Extract the [x, y] coordinate from the center of the cell holding the provided text.  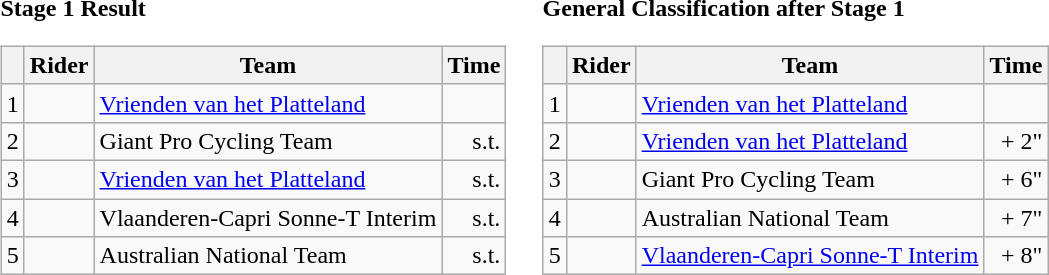
+ 7" [1016, 217]
+ 2" [1016, 141]
+ 6" [1016, 179]
+ 8" [1016, 256]
